Locate the cell with the specified text and output its (X, Y) center coordinate. 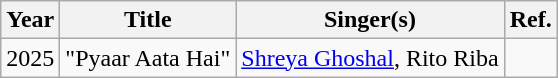
Year (30, 20)
Singer(s) (370, 20)
Title (148, 20)
2025 (30, 58)
Ref. (530, 20)
"Pyaar Aata Hai" (148, 58)
Shreya Ghoshal, Rito Riba (370, 58)
